Scan for the cell matching the given text and deliver its [X, Y] coordinate at center. 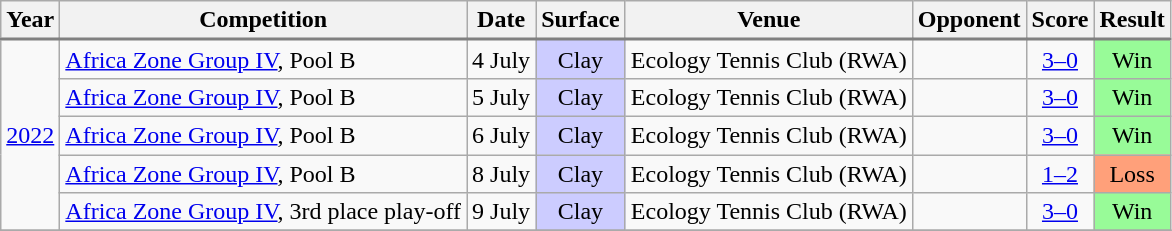
Africa Zone Group IV, 3rd place play-off [264, 212]
Score [1060, 20]
Date [502, 20]
5 July [502, 97]
Result [1132, 20]
Opponent [969, 20]
8 July [502, 173]
Competition [264, 20]
1–2 [1060, 173]
Surface [581, 20]
Year [30, 20]
Venue [768, 20]
6 July [502, 135]
9 July [502, 212]
2022 [30, 136]
4 July [502, 60]
Loss [1132, 173]
